Detect which cell encompasses the target text, then output its [X, Y] center coordinate. 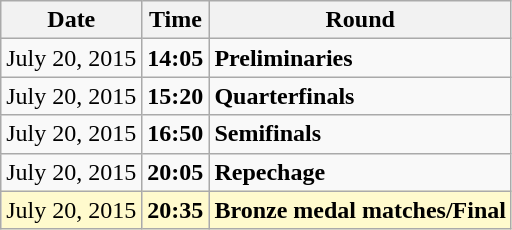
Date [72, 20]
Preliminaries [360, 58]
15:20 [176, 96]
Round [360, 20]
Bronze medal matches/Final [360, 210]
20:35 [176, 210]
20:05 [176, 172]
Time [176, 20]
14:05 [176, 58]
16:50 [176, 134]
Repechage [360, 172]
Semifinals [360, 134]
Quarterfinals [360, 96]
